Output the [x, y] coordinate of the center of the cell containing the given text.  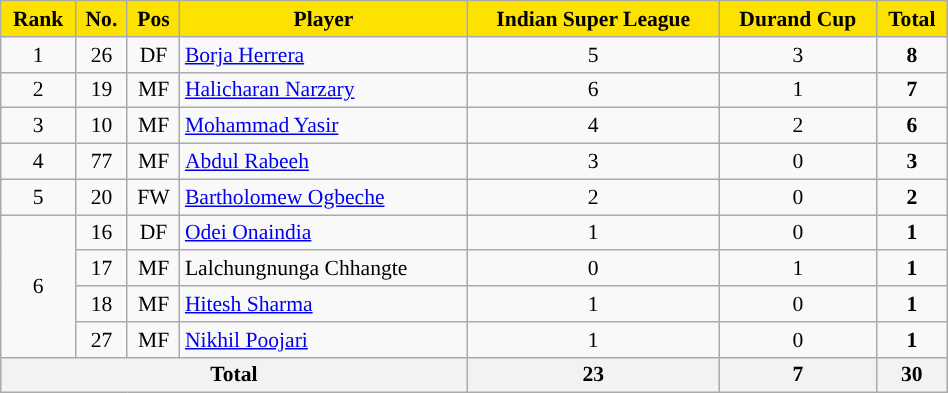
Durand Cup [798, 19]
Borja Herrera [324, 55]
8 [912, 55]
Bartholomew Ogbeche [324, 197]
26 [102, 55]
20 [102, 197]
16 [102, 233]
Indian Super League [593, 19]
Abdul Rabeeh [324, 162]
19 [102, 90]
Player [324, 19]
FW [154, 197]
23 [593, 375]
Halicharan Narzary [324, 90]
77 [102, 162]
18 [102, 304]
17 [102, 269]
27 [102, 340]
Lalchungnunga Chhangte [324, 269]
Mohammad Yasir [324, 126]
Pos [154, 19]
Odei Onaindia [324, 233]
10 [102, 126]
No. [102, 19]
Hitesh Sharma [324, 304]
30 [912, 375]
Rank [38, 19]
Nikhil Poojari [324, 340]
